Extract the (x, y) coordinate from the center of the cell holding the provided text.  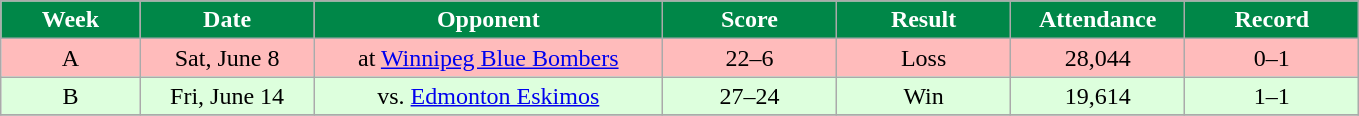
Date (227, 20)
Week (70, 20)
at Winnipeg Blue Bombers (488, 58)
27–24 (749, 96)
vs. Edmonton Eskimos (488, 96)
19,614 (1098, 96)
Record (1272, 20)
Loss (924, 58)
Attendance (1098, 20)
Score (749, 20)
22–6 (749, 58)
Fri, June 14 (227, 96)
Result (924, 20)
0–1 (1272, 58)
Win (924, 96)
1–1 (1272, 96)
Sat, June 8 (227, 58)
B (70, 96)
A (70, 58)
28,044 (1098, 58)
Opponent (488, 20)
